From the cell containing the given text, extract its center point as [X, Y] coordinate. 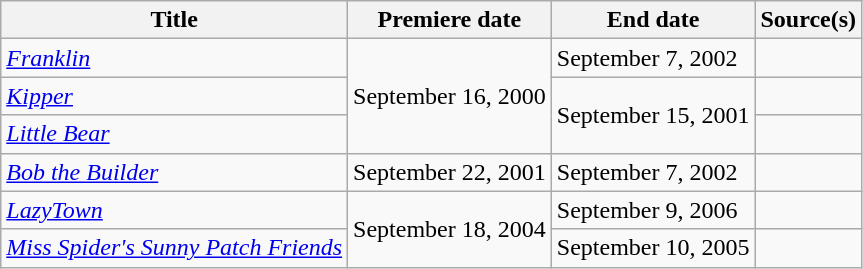
September 15, 2001 [653, 115]
Little Bear [174, 134]
Miss Spider's Sunny Patch Friends [174, 248]
September 16, 2000 [450, 96]
End date [653, 20]
LazyTown [174, 210]
Source(s) [808, 20]
Premiere date [450, 20]
September 9, 2006 [653, 210]
Kipper [174, 96]
Title [174, 20]
September 22, 2001 [450, 172]
September 10, 2005 [653, 248]
Bob the Builder [174, 172]
Franklin [174, 58]
September 18, 2004 [450, 229]
